Extract the (x, y) coordinate from the center of the cell holding the provided text.  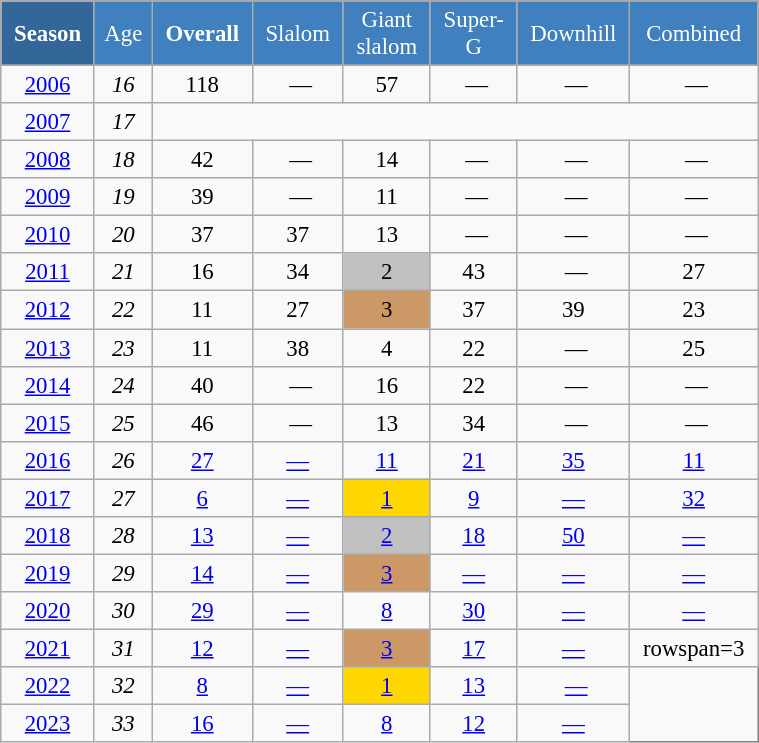
2018 (48, 536)
rowspan=3 (694, 648)
Giantslalom (386, 34)
Age (123, 34)
19 (123, 197)
Overall (202, 34)
Downhill (574, 34)
24 (123, 385)
2021 (48, 648)
2008 (48, 160)
26 (123, 460)
2013 (48, 348)
2011 (48, 273)
Super-G (474, 34)
118 (202, 85)
2010 (48, 235)
2009 (48, 197)
Combined (694, 34)
2017 (48, 498)
28 (123, 536)
2019 (48, 573)
Season (48, 34)
9 (474, 498)
Slalom (298, 34)
33 (123, 724)
2020 (48, 611)
2006 (48, 85)
20 (123, 235)
42 (202, 160)
6 (202, 498)
2016 (48, 460)
2023 (48, 724)
40 (202, 385)
4 (386, 348)
38 (298, 348)
35 (574, 460)
2022 (48, 686)
57 (386, 85)
2012 (48, 310)
2015 (48, 423)
46 (202, 423)
2007 (48, 122)
50 (574, 536)
43 (474, 273)
31 (123, 648)
2014 (48, 385)
